Extract the (x, y) coordinate from the center of the cell holding the provided text.  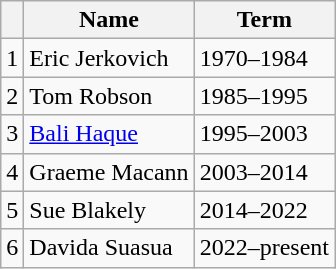
Bali Haque (109, 134)
1 (12, 58)
2022–present (264, 248)
Sue Blakely (109, 210)
Term (264, 20)
Tom Robson (109, 96)
Graeme Macann (109, 172)
3 (12, 134)
2003–2014 (264, 172)
1985–1995 (264, 96)
6 (12, 248)
Eric Jerkovich (109, 58)
1970–1984 (264, 58)
1995–2003 (264, 134)
5 (12, 210)
4 (12, 172)
2014–2022 (264, 210)
Davida Suasua (109, 248)
2 (12, 96)
Name (109, 20)
